Detect which cell encompasses the target text, then output its (x, y) center coordinate. 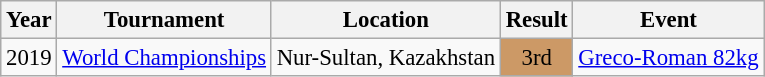
World Championships (164, 58)
Location (386, 20)
Greco-Roman 82kg (668, 58)
3rd (536, 58)
Result (536, 20)
Event (668, 20)
Year (29, 20)
Nur-Sultan, Kazakhstan (386, 58)
Tournament (164, 20)
2019 (29, 58)
